Find where the given text appears and provide that cell's center as [X, Y] coordinate. 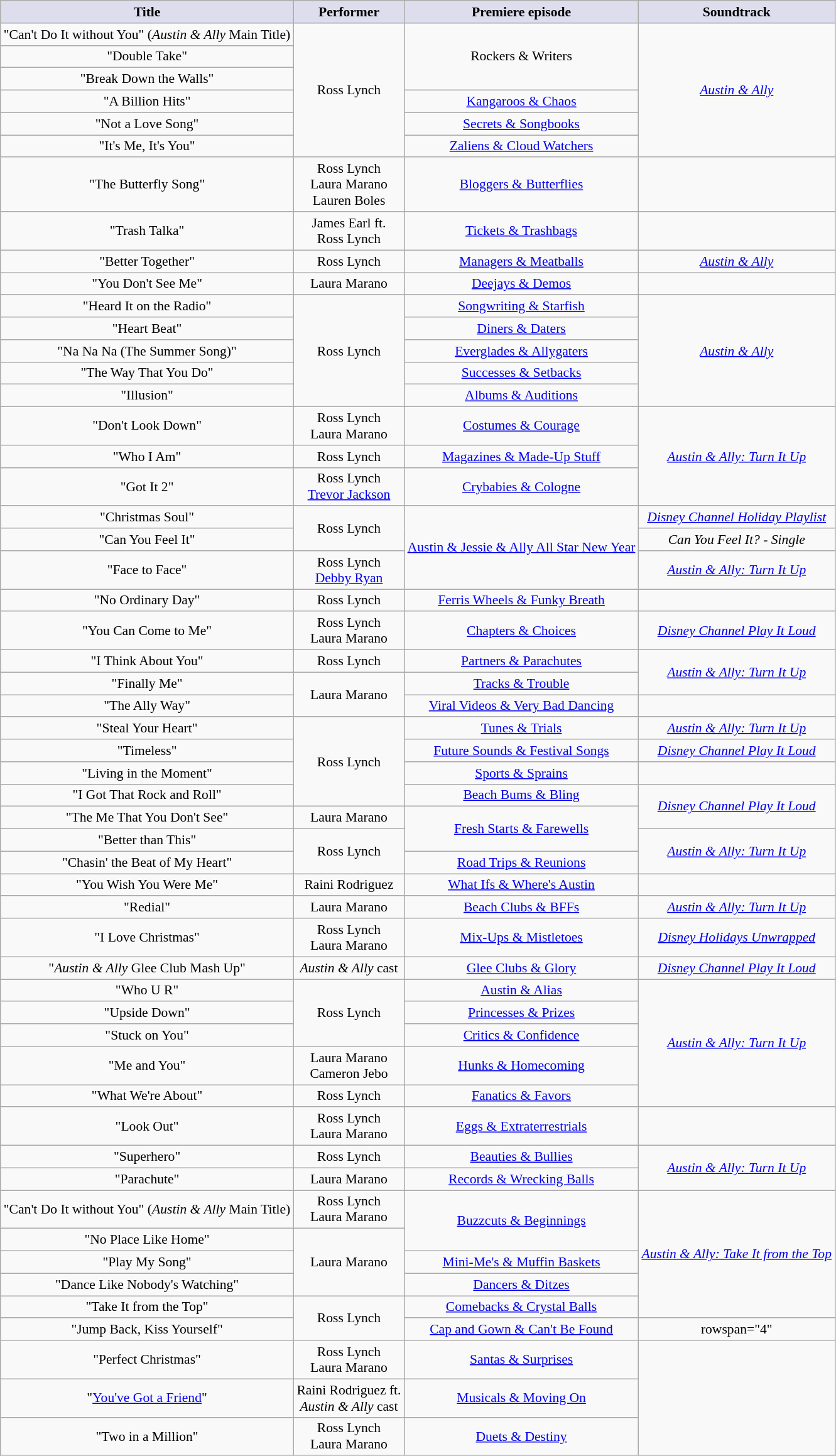
"I Love Christmas" [147, 937]
Secrets & Songbooks [521, 124]
Diners & Daters [521, 329]
Beauties & Bullies [521, 1157]
Fanatics & Favors [521, 1096]
Tickets & Trashbags [521, 231]
Albums & Auditions [521, 396]
Princesses & Prizes [521, 1013]
"You Can Come to Me" [147, 631]
Rockers & Writers [521, 57]
Successes & Setbacks [521, 373]
"The Way That You Do" [147, 373]
"Stuck on You" [147, 1035]
Soundtrack [736, 12]
"Heart Beat" [147, 329]
"You Wish You Were Me" [147, 885]
"No Place Like Home" [147, 1240]
Magazines & Made-Up Stuff [521, 457]
Chapters & Choices [521, 631]
"Redial" [147, 908]
Comebacks & Crystal Balls [521, 1307]
What Ifs & Where's Austin [521, 885]
"Can You Feel It" [147, 540]
Ross LynchTrevor Jackson [349, 486]
Ross LynchDebby Ryan [349, 570]
"Take It from the Top" [147, 1307]
"Perfect Christmas" [147, 1359]
Critics & Confidence [521, 1035]
Musicals & Moving On [521, 1398]
Costumes & Courage [521, 426]
"Illusion" [147, 396]
Disney Channel Holiday Playlist [736, 518]
Beach Bums & Bling [521, 795]
"Na Na Na (The Summer Song)" [147, 351]
Disney Holidays Unwrapped [736, 937]
Future Sounds & Festival Songs [521, 751]
Raini Rodriguez ft.Austin & Ally cast [349, 1398]
"Heard It on the Radio" [147, 307]
"Superhero" [147, 1157]
"Trash Talka" [147, 231]
"I Got That Rock and Roll" [147, 795]
"Jump Back, Kiss Yourself" [147, 1330]
"You've Got a Friend" [147, 1398]
"Dance Like Nobody's Watching" [147, 1285]
Bloggers & Butterflies [521, 185]
"Better than This" [147, 840]
Crybabies & Cologne [521, 486]
Title [147, 12]
"Two in a Million" [147, 1436]
Austin & Alias [521, 991]
"Timeless" [147, 751]
"You Don't See Me" [147, 284]
Tracks & Trouble [521, 683]
Raini Rodriguez [349, 885]
Sports & Sprains [521, 773]
"The Ally Way" [147, 706]
Can You Feel It? - Single [736, 540]
"No Ordinary Day" [147, 600]
Duets & Destiny [521, 1436]
"Double Take" [147, 57]
Hunks & Homecoming [521, 1065]
"Upside Down" [147, 1013]
Records & Wrecking Balls [521, 1179]
"Chasin' the Beat of My Heart" [147, 862]
"Christmas Soul" [147, 518]
Glee Clubs & Glory [521, 968]
Viral Videos & Very Bad Dancing [521, 706]
"Look Out" [147, 1127]
Songwriting & Starfish [521, 307]
"Don't Look Down" [147, 426]
"Face to Face" [147, 570]
Tunes & Trials [521, 729]
Beach Clubs & BFFs [521, 908]
"Austin & Ally Glee Club Mash Up" [147, 968]
Buzzcuts & Beginnings [521, 1221]
rowspan="4" [736, 1330]
Premiere episode [521, 12]
Deejays & Demos [521, 284]
Laura MaranoCameron Jebo [349, 1065]
"Play My Song" [147, 1263]
Ferris Wheels & Funky Breath [521, 600]
Managers & Meatballs [521, 261]
"Me and You" [147, 1065]
"Finally Me" [147, 683]
"I Think About You" [147, 661]
Zaliens & Cloud Watchers [521, 146]
Everglades & Allygaters [521, 351]
"What We're About" [147, 1096]
Road Trips & Reunions [521, 862]
Cap and Gown & Can't Be Found [521, 1330]
Santas & Surprises [521, 1359]
"Better Together" [147, 261]
Kangaroos & Chaos [521, 102]
Ross LynchLaura MaranoLauren Boles [349, 185]
"Got It 2" [147, 486]
"Not a Love Song" [147, 124]
"A Billion Hits" [147, 102]
"Parachute" [147, 1179]
"Who I Am" [147, 457]
Mini-Me's & Muffin Baskets [521, 1263]
"Living in the Moment" [147, 773]
Austin & Ally cast [349, 968]
James Earl ft.Ross Lynch [349, 231]
Mix-Ups & Mistletoes [521, 937]
Austin & Jessie & Ally All Star New Year [521, 548]
"The Butterfly Song" [147, 185]
Austin & Ally: Take It from the Top [736, 1254]
Eggs & Extraterrestrials [521, 1127]
"Steal Your Heart" [147, 729]
"The Me That You Don't See" [147, 818]
Partners & Parachutes [521, 661]
"Break Down the Walls" [147, 79]
"It's Me, It's You" [147, 146]
Fresh Starts & Farewells [521, 829]
Dancers & Ditzes [521, 1285]
"Who U R" [147, 991]
Performer [349, 12]
